Provide the [x, y] coordinate of the cell's center where the given text is located.  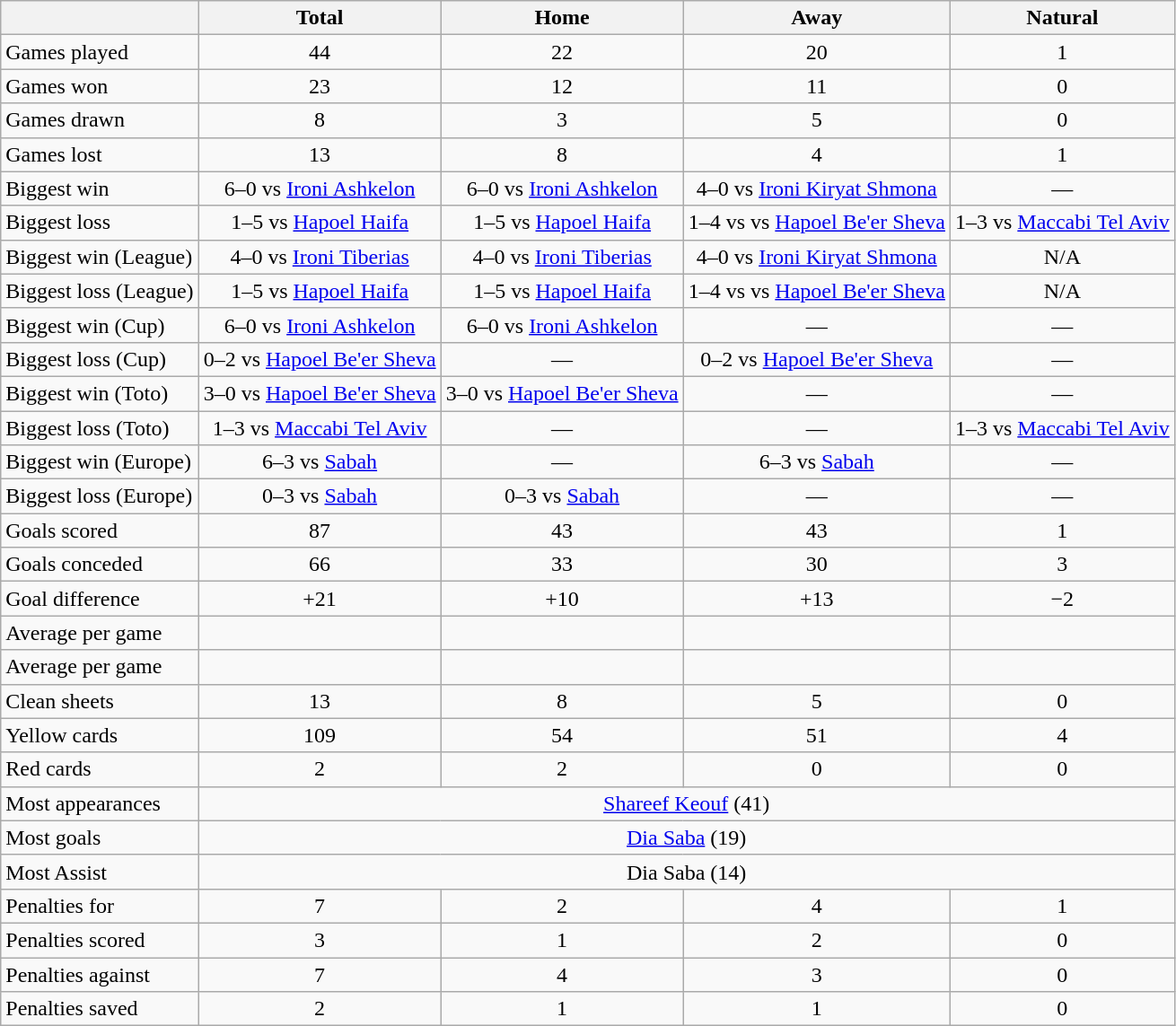
+13 [817, 599]
Shareef Keouf (41) [686, 803]
Most Assist [100, 872]
Clean sheets [100, 701]
Biggest win (League) [100, 257]
Red cards [100, 769]
−2 [1062, 599]
33 [562, 565]
109 [320, 735]
Games drawn [100, 120]
Biggest loss (League) [100, 291]
Penalties saved [100, 1009]
20 [817, 52]
Biggest win [100, 189]
Dia Saba (19) [686, 837]
Biggest win (Cup) [100, 325]
Biggest loss (Europe) [100, 496]
22 [562, 52]
Biggest loss [100, 223]
Dia Saba (14) [686, 872]
Biggest win (Europe) [100, 462]
Penalties against [100, 974]
Goals scored [100, 531]
Penalties for [100, 906]
Natural [1062, 18]
+21 [320, 599]
Games played [100, 52]
12 [562, 86]
Goals conceded [100, 565]
Home [562, 18]
87 [320, 531]
Biggest win (Toto) [100, 393]
30 [817, 565]
44 [320, 52]
Games won [100, 86]
Penalties scored [100, 940]
Most goals [100, 837]
11 [817, 86]
Biggest loss (Cup) [100, 359]
54 [562, 735]
Total [320, 18]
+10 [562, 599]
51 [817, 735]
23 [320, 86]
Biggest loss (Toto) [100, 428]
Yellow cards [100, 735]
Goal difference [100, 599]
66 [320, 565]
Games lost [100, 154]
Away [817, 18]
Most appearances [100, 803]
